Output the [x, y] coordinate of the center of the cell containing the given text.  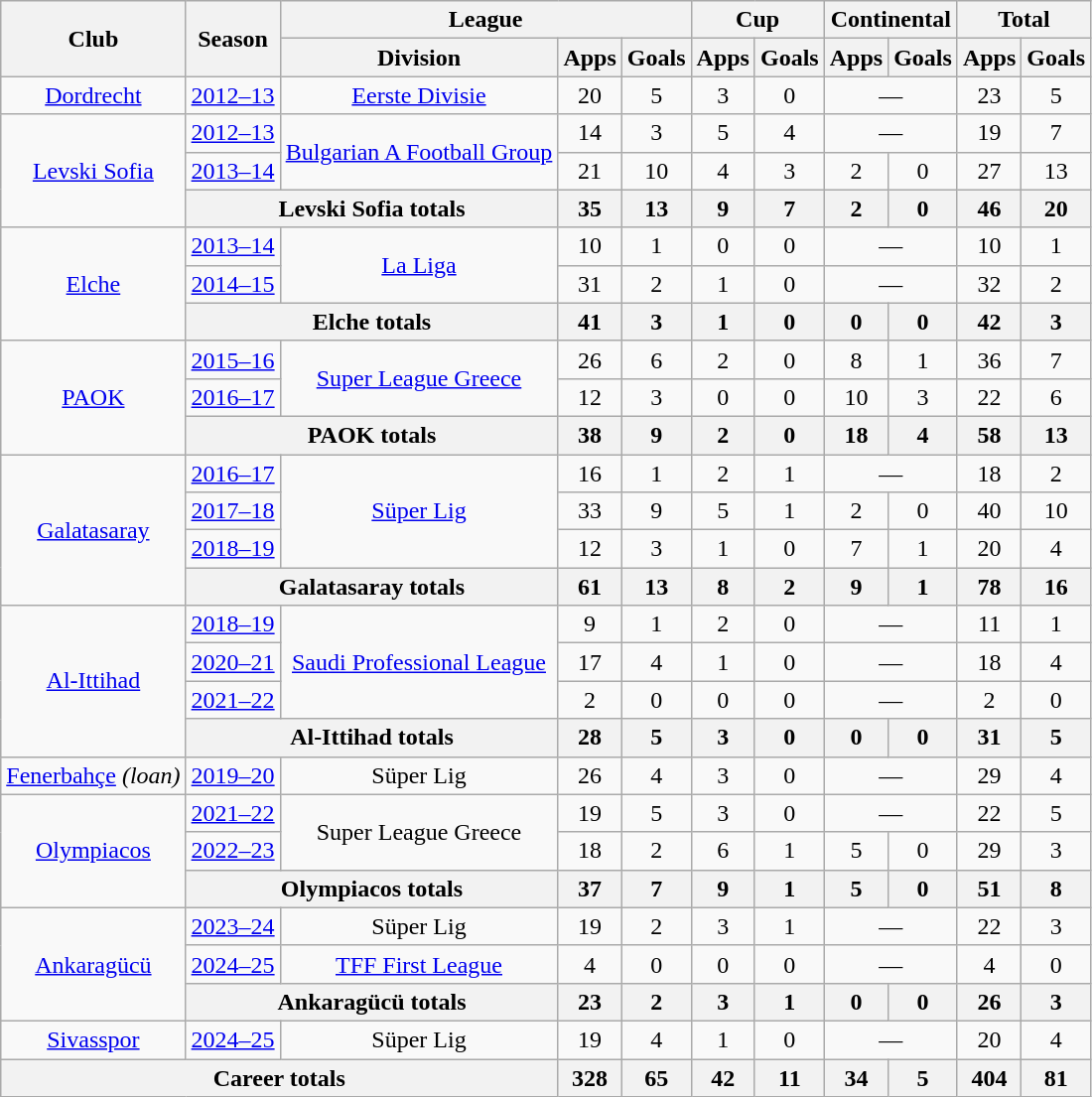
78 [989, 587]
2022–23 [232, 851]
Eerste Divisie [419, 95]
40 [989, 511]
Olympiacos [93, 851]
35 [590, 208]
36 [989, 359]
Career totals [280, 1077]
PAOK [93, 397]
58 [989, 435]
Total [1024, 20]
Club [93, 39]
Galatasaray totals [371, 587]
Levski Sofia totals [371, 208]
Bulgarian A Football Group [419, 152]
Al-Ittihad [93, 681]
2014–15 [232, 284]
38 [590, 435]
Continental [890, 20]
Season [232, 39]
33 [590, 511]
21 [590, 171]
Galatasaray [93, 530]
2020–21 [232, 662]
Al-Ittihad totals [371, 738]
Sivasspor [93, 1039]
Fenerbahçe (loan) [93, 775]
Dordrecht [93, 95]
Ankaragücü totals [371, 1002]
17 [590, 662]
Elche [93, 284]
Ankaragücü [93, 964]
32 [989, 284]
Elche totals [371, 322]
51 [989, 889]
2023–24 [232, 926]
2015–16 [232, 359]
Division [419, 58]
28 [590, 738]
34 [856, 1077]
Olympiacos totals [371, 889]
27 [989, 171]
Levski Sofia [93, 171]
65 [656, 1077]
PAOK totals [371, 435]
37 [590, 889]
TFF First League [419, 964]
46 [989, 208]
League [485, 20]
14 [590, 133]
81 [1056, 1077]
La Liga [419, 265]
41 [590, 322]
2019–20 [232, 775]
404 [989, 1077]
Cup [757, 20]
61 [590, 587]
328 [590, 1077]
2017–18 [232, 511]
Saudi Professional League [419, 662]
